Return [x, y] of the center of cell containing provided text 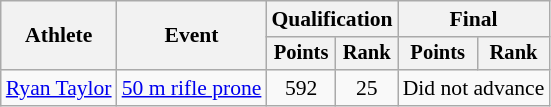
592 [300, 88]
Athlete [59, 36]
Ryan Taylor [59, 88]
Did not advance [474, 88]
Event [192, 36]
25 [367, 88]
50 m rifle prone [192, 88]
Final [474, 19]
Qualification [332, 19]
